Pinpoint the cell where the given text exists, returning its [X, Y] midpoint coordinate. 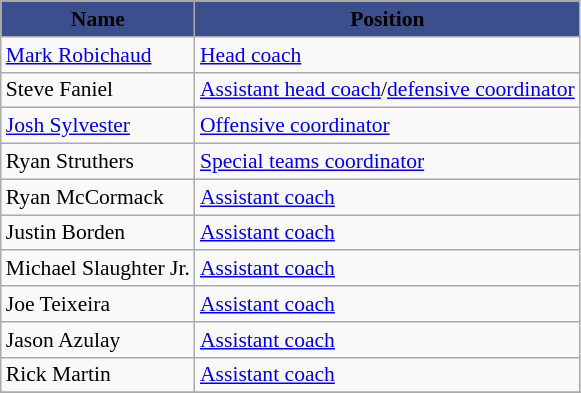
Steve Faniel [98, 90]
Assistant head coach/defensive coordinator [388, 90]
Name [98, 19]
Joe Teixeira [98, 304]
Offensive coordinator [388, 126]
Michael Slaughter Jr. [98, 269]
Justin Borden [98, 233]
Special teams coordinator [388, 162]
Position [388, 19]
Head coach [388, 55]
Rick Martin [98, 375]
Ryan McCormack [98, 197]
Josh Sylvester [98, 126]
Mark Robichaud [98, 55]
Ryan Struthers [98, 162]
Jason Azulay [98, 340]
